Scan for the cell matching the given text and deliver its [X, Y] coordinate at center. 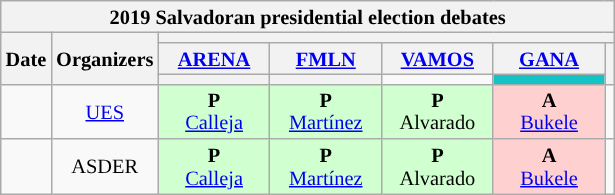
2019 Salvadoran presidential election debates [308, 16]
Organizers [104, 58]
Date [26, 58]
GANA [549, 58]
FMLN [326, 58]
UES [104, 112]
VAMOS [438, 58]
ASDER [104, 166]
ARENA [214, 58]
